Extract the [x, y] coordinate from the center of the cell holding the provided text.  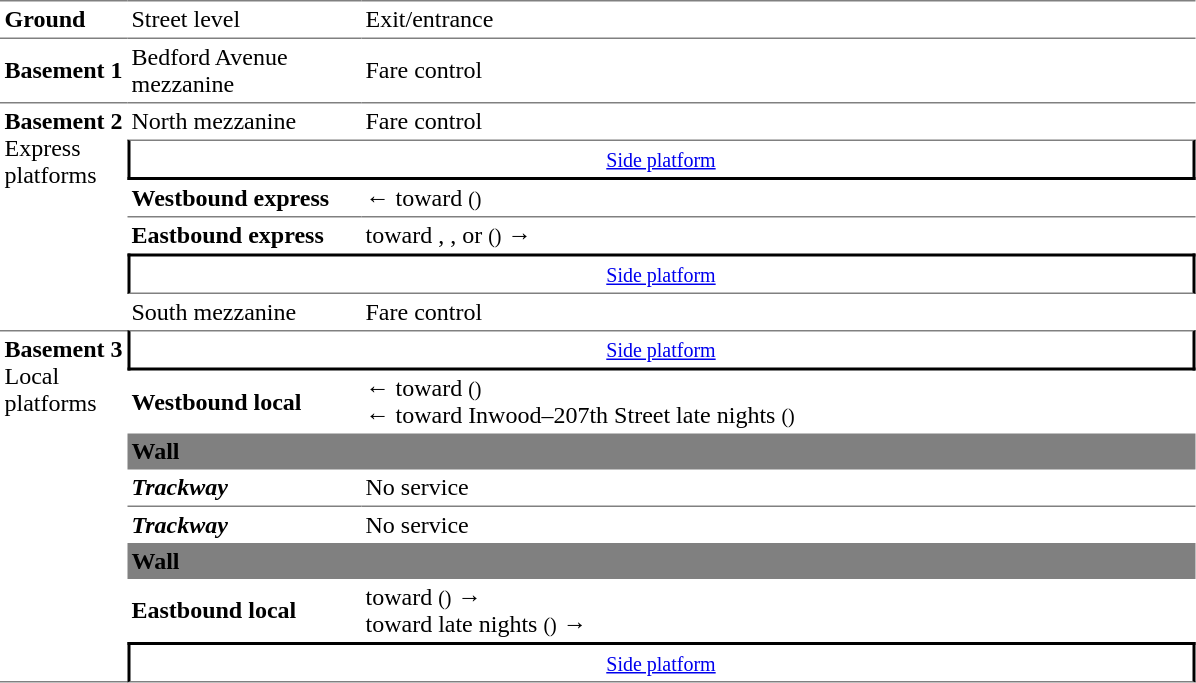
Basement 1 [64, 70]
Exit/entrance [778, 19]
Street level [244, 19]
Eastbound express [244, 236]
North mezzanine [244, 121]
Basement 2Express platforms [64, 216]
Basement 3Local platforms [64, 506]
Westbound local [244, 402]
Bedford Avenue mezzanine [244, 70]
toward () → toward late nights () → [778, 610]
← toward ()← toward Inwood–207th Street late nights () [778, 402]
South mezzanine [244, 312]
Westbound express [244, 199]
Eastbound local [244, 610]
← toward () [778, 199]
toward , , or () → [778, 236]
Ground [64, 19]
